Scan for the cell matching the given text and deliver its (x, y) coordinate at center. 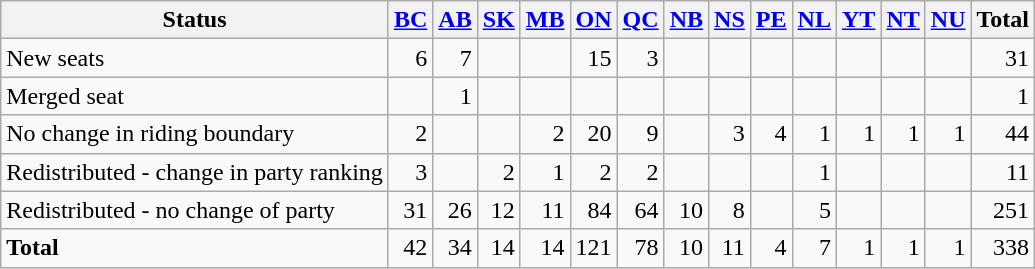
84 (594, 210)
Redistributed - no change of party (195, 210)
121 (594, 248)
Merged seat (195, 96)
338 (1003, 248)
NB (686, 20)
34 (455, 248)
26 (455, 210)
9 (640, 134)
NS (730, 20)
78 (640, 248)
20 (594, 134)
64 (640, 210)
BC (410, 20)
PE (771, 20)
12 (498, 210)
New seats (195, 58)
42 (410, 248)
SK (498, 20)
NT (903, 20)
Redistributed - change in party ranking (195, 172)
Status (195, 20)
251 (1003, 210)
No change in riding boundary (195, 134)
6 (410, 58)
NL (814, 20)
ON (594, 20)
NU (948, 20)
MB (545, 20)
QC (640, 20)
15 (594, 58)
YT (858, 20)
44 (1003, 134)
AB (455, 20)
5 (814, 210)
8 (730, 210)
